Detect which cell encompasses the target text, then output its [X, Y] center coordinate. 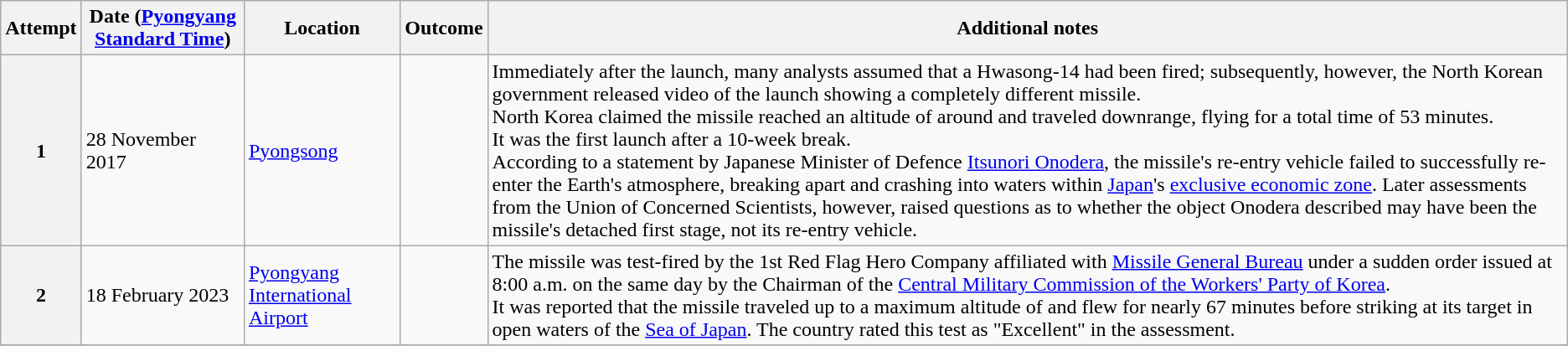
Additional notes [1027, 28]
1 [41, 151]
2 [41, 295]
Location [322, 28]
Attempt [41, 28]
18 February 2023 [162, 295]
Pyongyang International Airport [322, 295]
Outcome [444, 28]
28 November 2017 [162, 151]
Date (Pyongyang Standard Time) [162, 28]
Pyongsong [322, 151]
